For the text-containing cell, return its midpoint in (X, Y) coordinate format. 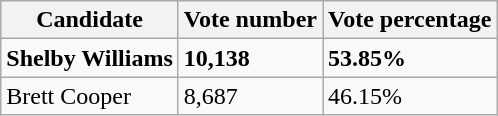
Shelby Williams (90, 58)
53.85% (409, 58)
10,138 (250, 58)
Vote percentage (409, 20)
8,687 (250, 96)
Brett Cooper (90, 96)
Vote number (250, 20)
Candidate (90, 20)
46.15% (409, 96)
